Provide the (X, Y) coordinate of the cell's center where the given text is located.  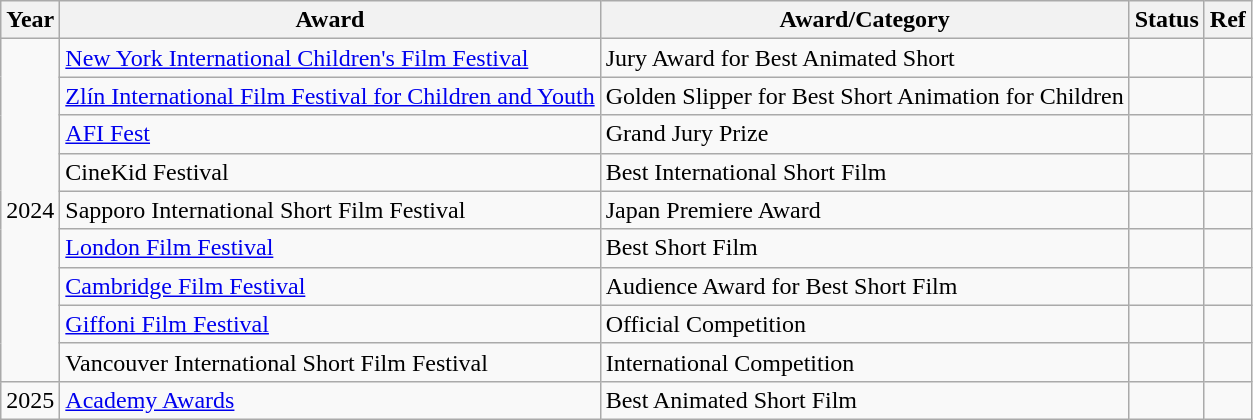
CineKid Festival (330, 172)
Giffoni Film Festival (330, 324)
London Film Festival (330, 248)
2024 (30, 210)
Academy Awards (330, 400)
Award/Category (864, 20)
Ref (1228, 20)
Sapporo International Short Film Festival (330, 210)
Jury Award for Best Animated Short (864, 58)
2025 (30, 400)
Japan Premiere Award (864, 210)
New York International Children's Film Festival (330, 58)
Year (30, 20)
Vancouver International Short Film Festival (330, 362)
Best Animated Short Film (864, 400)
AFI Fest (330, 134)
Best International Short Film (864, 172)
Golden Slipper for Best Short Animation for Children (864, 96)
Grand Jury Prize (864, 134)
Award (330, 20)
Cambridge Film Festival (330, 286)
Status (1166, 20)
Zlín International Film Festival for Children and Youth (330, 96)
Best Short Film (864, 248)
Audience Award for Best Short Film (864, 286)
International Competition (864, 362)
Official Competition (864, 324)
